Search for the cell housing the specified text and yield its [x, y] center coordinate. 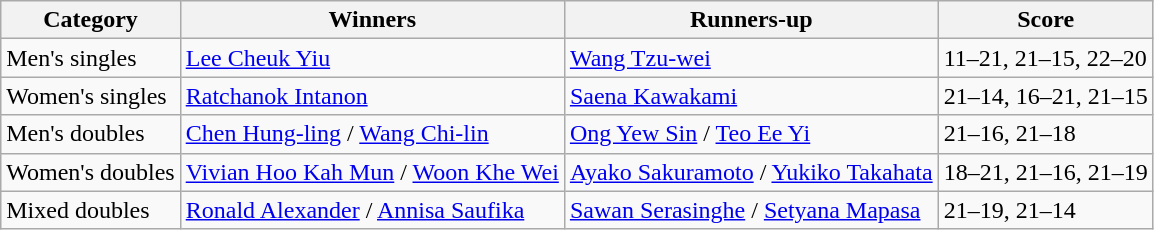
Ratchanok Intanon [372, 96]
Ong Yew Sin / Teo Ee Yi [751, 134]
Wang Tzu-wei [751, 58]
Winners [372, 20]
Mixed doubles [90, 210]
11–21, 21–15, 22–20 [1046, 58]
Vivian Hoo Kah Mun / Woon Khe Wei [372, 172]
Ayako Sakuramoto / Yukiko Takahata [751, 172]
Lee Cheuk Yiu [372, 58]
Score [1046, 20]
Chen Hung-ling / Wang Chi-lin [372, 134]
Men's singles [90, 58]
Ronald Alexander / Annisa Saufika [372, 210]
Saena Kawakami [751, 96]
21–14, 16–21, 21–15 [1046, 96]
18–21, 21–16, 21–19 [1046, 172]
Runners-up [751, 20]
Women's doubles [90, 172]
21–19, 21–14 [1046, 210]
Men's doubles [90, 134]
Women's singles [90, 96]
Sawan Serasinghe / Setyana Mapasa [751, 210]
Category [90, 20]
21–16, 21–18 [1046, 134]
